Determine the (X, Y) coordinate at the center of the cell enclosing the given text.  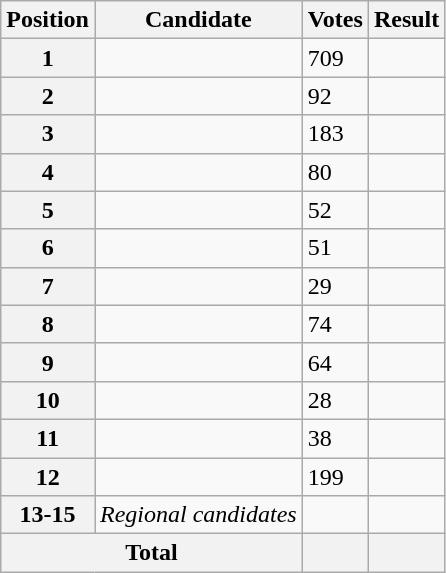
10 (48, 400)
4 (48, 172)
Votes (335, 20)
38 (335, 438)
Candidate (198, 20)
64 (335, 362)
8 (48, 324)
80 (335, 172)
74 (335, 324)
2 (48, 96)
12 (48, 477)
Result (406, 20)
52 (335, 210)
709 (335, 58)
Regional candidates (198, 515)
11 (48, 438)
51 (335, 248)
92 (335, 96)
9 (48, 362)
Position (48, 20)
6 (48, 248)
5 (48, 210)
1 (48, 58)
3 (48, 134)
13-15 (48, 515)
7 (48, 286)
183 (335, 134)
29 (335, 286)
Total (152, 553)
199 (335, 477)
28 (335, 400)
